Capture the cell that displays the provided text and extract its (x, y) central coordinate. 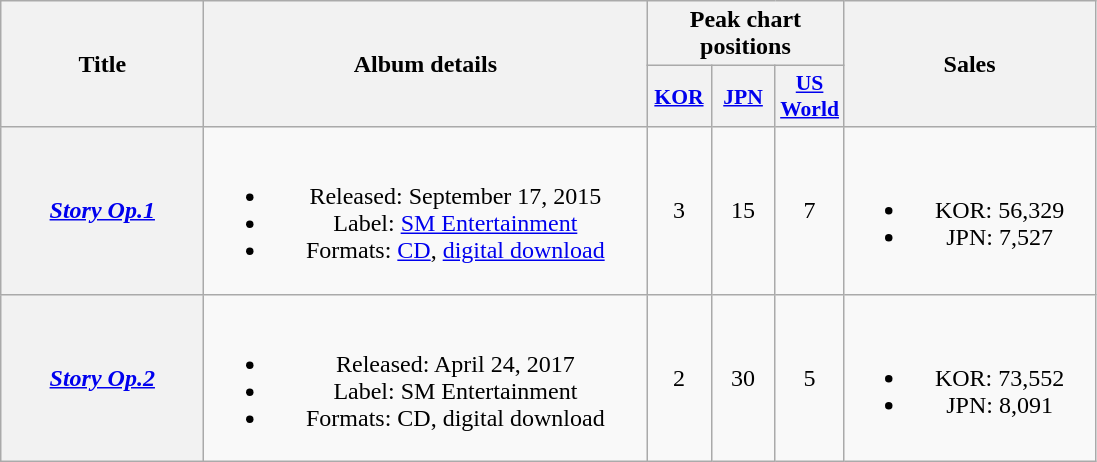
3 (679, 210)
5 (810, 378)
Album details (426, 64)
30 (743, 378)
Peak chart positions (746, 34)
USWorld (810, 96)
Released: September 17, 2015Label: SM EntertainmentFormats: CD, digital download (426, 210)
Title (102, 64)
Story Op.1 (102, 210)
KOR: 56,329JPN: 7,527 (970, 210)
KOR (679, 96)
2 (679, 378)
15 (743, 210)
JPN (743, 96)
Sales (970, 64)
KOR: 73,552JPN: 8,091 (970, 378)
Released: April 24, 2017Label: SM EntertainmentFormats: CD, digital download (426, 378)
7 (810, 210)
Story Op.2 (102, 378)
